Search for the cell housing the specified text and yield its [x, y] center coordinate. 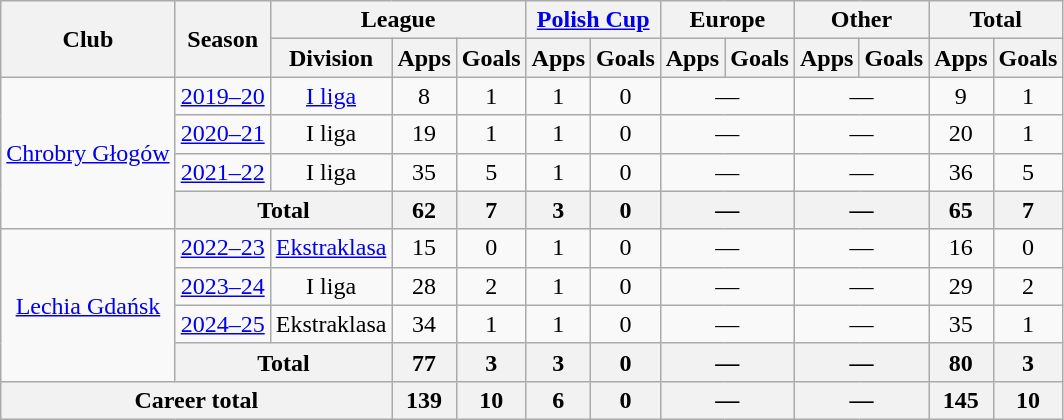
34 [424, 324]
Season [222, 39]
Career total [196, 400]
2021–22 [222, 172]
Europe [727, 20]
145 [961, 400]
62 [424, 210]
28 [424, 286]
16 [961, 248]
Chrobry Głogów [88, 153]
2023–24 [222, 286]
80 [961, 362]
19 [424, 134]
6 [558, 400]
2024–25 [222, 324]
9 [961, 96]
Polish Cup [593, 20]
8 [424, 96]
65 [961, 210]
77 [424, 362]
2020–21 [222, 134]
League [398, 20]
Other [861, 20]
139 [424, 400]
2019–20 [222, 96]
Division [331, 58]
36 [961, 172]
2022–23 [222, 248]
15 [424, 248]
29 [961, 286]
20 [961, 134]
Club [88, 39]
Lechia Gdańsk [88, 305]
